Output the [X, Y] coordinate of the center of the cell containing the given text.  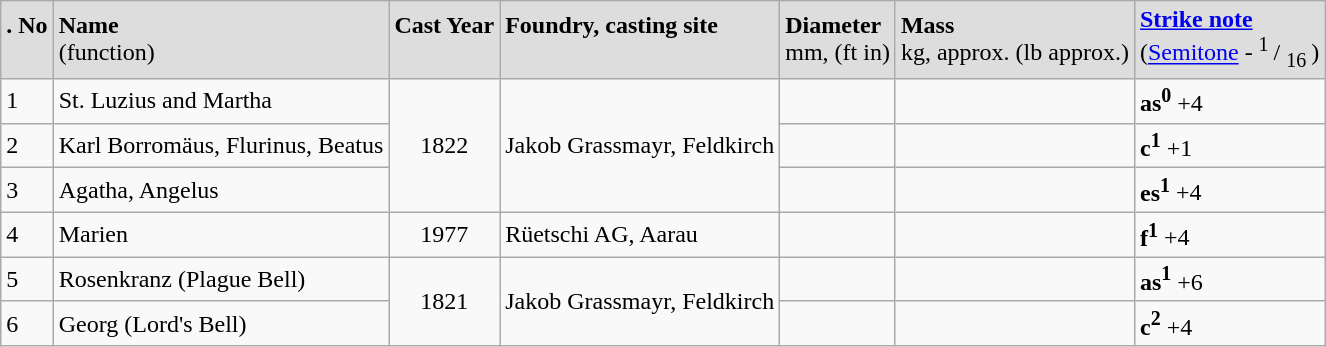
Mass kg, approx. (lb approx.) [1014, 40]
c2 +4 [1229, 324]
Agatha, Angelus [221, 190]
1822 [444, 146]
Rüetschi AG, Aarau [640, 234]
Foundry, casting site [640, 40]
Diameter mm, (ft in) [838, 40]
3 [27, 190]
6 [27, 324]
f1 +4 [1229, 234]
as1 +6 [1229, 280]
Marien [221, 234]
Rosenkranz (Plague Bell) [221, 280]
Name (function) [221, 40]
as0 +4 [1229, 102]
4 [27, 234]
St. Luzius and Martha [221, 102]
Strike note (Semitone - 1 / 16 ) [1229, 40]
1821 [444, 302]
. No [27, 40]
Georg (Lord's Bell) [221, 324]
Karl Borromäus, Flurinus, Beatus [221, 146]
es1 +4 [1229, 190]
2 [27, 146]
Cast Year [444, 40]
1977 [444, 234]
5 [27, 280]
c1 +1 [1229, 146]
1 [27, 102]
